For the text-containing cell, return its midpoint in (X, Y) coordinate format. 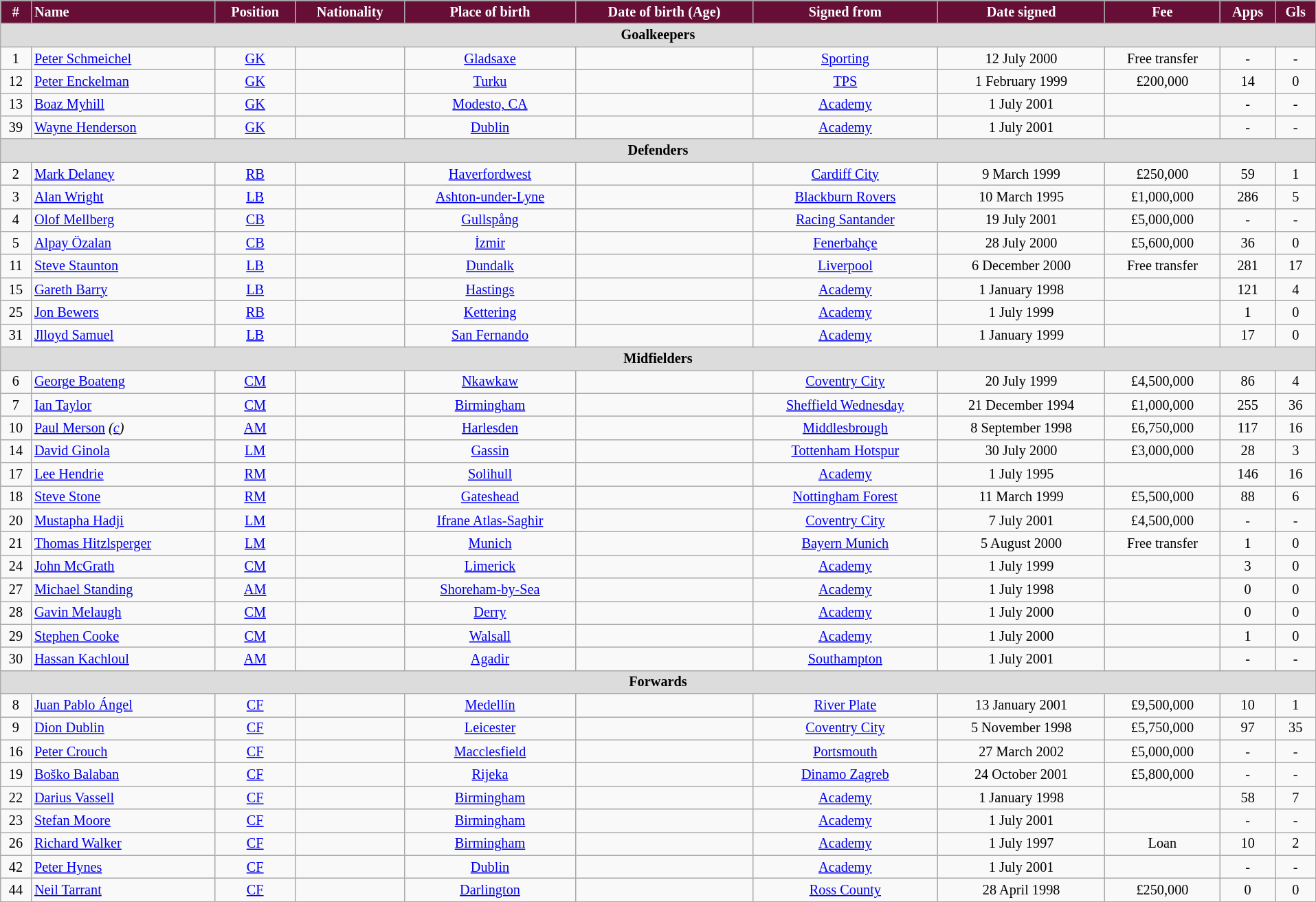
11 March 1999 (1021, 497)
Darlington (489, 890)
Stephen Cooke (122, 636)
Signed from (845, 12)
5 November 1998 (1021, 728)
15 (16, 289)
Michael Standing (122, 589)
Date signed (1021, 12)
Leicester (489, 728)
58 (1248, 797)
Apps (1248, 12)
Neil Tarrant (122, 890)
28 July 2000 (1021, 243)
£9,500,000 (1163, 705)
Solihull (489, 474)
Nationality (350, 12)
Limerick (489, 566)
27 (16, 589)
20 (16, 520)
26 (16, 844)
Ross County (845, 890)
86 (1248, 382)
Southampton (845, 659)
12 (16, 81)
Peter Enckelman (122, 81)
1 July 1995 (1021, 474)
6 December 2000 (1021, 266)
29 (16, 636)
1 February 1999 (1021, 81)
John McGrath (122, 566)
255 (1248, 405)
30 July 2000 (1021, 451)
Shoreham-by-Sea (489, 589)
18 (16, 497)
30 (16, 659)
Munich (489, 543)
Lee Hendrie (122, 474)
24 October 2001 (1021, 774)
Boško Balaban (122, 774)
Sheffield Wednesday (845, 405)
28 April 1998 (1021, 890)
£5,800,000 (1163, 774)
Alan Wright (122, 197)
281 (1248, 266)
22 (16, 797)
19 (16, 774)
Cardiff City (845, 174)
9 (16, 728)
Peter Hynes (122, 867)
Paul Merson (c) (122, 428)
Richard Walker (122, 844)
Agadir (489, 659)
Hastings (489, 289)
Gavin Melaugh (122, 613)
Jon Bewers (122, 312)
59 (1248, 174)
Racing Santander (845, 220)
Walsall (489, 636)
97 (1248, 728)
Thomas Hitzlsperger (122, 543)
1 January 1999 (1021, 335)
13 (16, 104)
Portsmouth (845, 751)
Olof Mellberg (122, 220)
Peter Schmeichel (122, 58)
1 July 1997 (1021, 844)
£6,750,000 (1163, 428)
286 (1248, 197)
Darius Vassell (122, 797)
Liverpool (845, 266)
27 March 2002 (1021, 751)
Gladsaxe (489, 58)
Alpay Özalan (122, 243)
88 (1248, 497)
Hassan Kachloul (122, 659)
Juan Pablo Ángel (122, 705)
San Fernando (489, 335)
21 (16, 543)
44 (16, 890)
39 (16, 127)
Haverfordwest (489, 174)
Gateshead (489, 497)
Dundalk (489, 266)
Tottenham Hotspur (845, 451)
Forwards (658, 682)
25 (16, 312)
Date of birth (Age) (665, 12)
Loan (1163, 844)
Macclesfield (489, 751)
13 January 2001 (1021, 705)
Fee (1163, 12)
Gls (1295, 12)
Derry (489, 613)
Defenders (658, 151)
24 (16, 566)
Gullspång (489, 220)
TPS (845, 81)
Modesto, CA (489, 104)
Mark Delaney (122, 174)
Steve Stone (122, 497)
Ian Taylor (122, 405)
12 July 2000 (1021, 58)
7 July 2001 (1021, 520)
Nottingham Forest (845, 497)
8 September 1998 (1021, 428)
8 (16, 705)
Bayern Munich (845, 543)
9 March 1999 (1021, 174)
5 August 2000 (1021, 543)
£5,750,000 (1163, 728)
£5,500,000 (1163, 497)
Nkawkaw (489, 382)
Blackburn Rovers (845, 197)
Goalkeepers (658, 35)
Peter Crouch (122, 751)
20 July 1999 (1021, 382)
£5,600,000 (1163, 243)
Boaz Myhill (122, 104)
23 (16, 821)
19 July 2001 (1021, 220)
Fenerbahçe (845, 243)
Sporting (845, 58)
11 (16, 266)
35 (1295, 728)
Midfielders (658, 358)
£3,000,000 (1163, 451)
1 July 1998 (1021, 589)
Kettering (489, 312)
Dion Dublin (122, 728)
Stefan Moore (122, 821)
117 (1248, 428)
Gareth Barry (122, 289)
Steve Staunton (122, 266)
Name (122, 12)
Wayne Henderson (122, 127)
31 (16, 335)
David Ginola (122, 451)
Middlesbrough (845, 428)
Turku (489, 81)
Harlesden (489, 428)
Ifrane Atlas-Saghir (489, 520)
Rijeka (489, 774)
146 (1248, 474)
10 March 1995 (1021, 197)
River Plate (845, 705)
Ashton-under-Lyne (489, 197)
George Boateng (122, 382)
Jlloyd Samuel (122, 335)
42 (16, 867)
21 December 1994 (1021, 405)
# (16, 12)
121 (1248, 289)
İzmir (489, 243)
Position (255, 12)
Place of birth (489, 12)
Medellín (489, 705)
Mustapha Hadji (122, 520)
Gassin (489, 451)
Dinamo Zagreb (845, 774)
£200,000 (1163, 81)
